Find where the given text appears and provide that cell's center as [X, Y] coordinate. 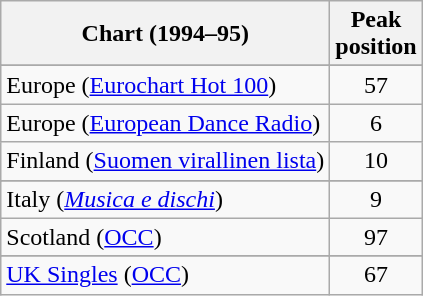
Europe (European Dance Radio) [166, 123]
6 [376, 123]
Scotland (OCC) [166, 237]
Finland (Suomen virallinen lista) [166, 161]
Chart (1994–95) [166, 34]
Italy (Musica e dischi) [166, 199]
9 [376, 199]
67 [376, 275]
10 [376, 161]
Europe (Eurochart Hot 100) [166, 85]
UK Singles (OCC) [166, 275]
97 [376, 237]
57 [376, 85]
Peakposition [376, 34]
